For the text-containing cell, return its midpoint in [X, Y] coordinate format. 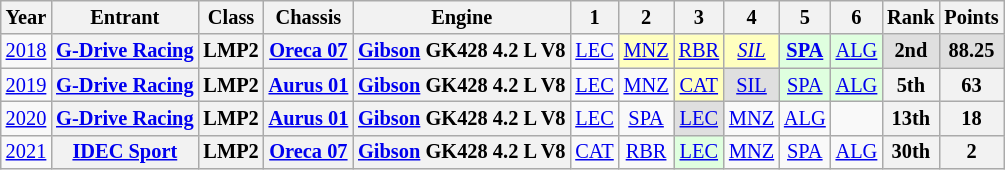
30th [910, 152]
18 [971, 118]
88.25 [971, 51]
Engine [462, 17]
5 [805, 17]
Year [26, 17]
Class [230, 17]
2021 [26, 152]
63 [971, 85]
1 [594, 17]
2020 [26, 118]
Points [971, 17]
3 [699, 17]
13th [910, 118]
Chassis [309, 17]
4 [752, 17]
2nd [910, 51]
IDEC Sport [124, 152]
Rank [910, 17]
5th [910, 85]
Entrant [124, 17]
6 [857, 17]
2019 [26, 85]
2018 [26, 51]
